Search for the cell housing the specified text and yield its (x, y) center coordinate. 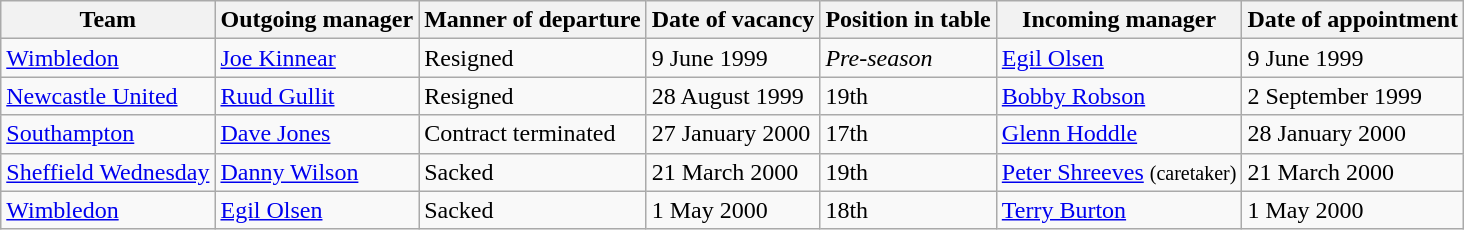
18th (908, 210)
27 January 2000 (733, 134)
Dave Jones (317, 134)
17th (908, 134)
Team (108, 20)
Contract terminated (532, 134)
28 January 2000 (1353, 134)
Terry Burton (1119, 210)
Manner of departure (532, 20)
Bobby Robson (1119, 96)
Glenn Hoddle (1119, 134)
Date of appointment (1353, 20)
Date of vacancy (733, 20)
Incoming manager (1119, 20)
Peter Shreeves (caretaker) (1119, 172)
Outgoing manager (317, 20)
28 August 1999 (733, 96)
Ruud Gullit (317, 96)
Pre-season (908, 58)
Sheffield Wednesday (108, 172)
Danny Wilson (317, 172)
2 September 1999 (1353, 96)
Southampton (108, 134)
Joe Kinnear (317, 58)
Newcastle United (108, 96)
Position in table (908, 20)
